Provide the [X, Y] coordinate of the cell's center where the given text is located.  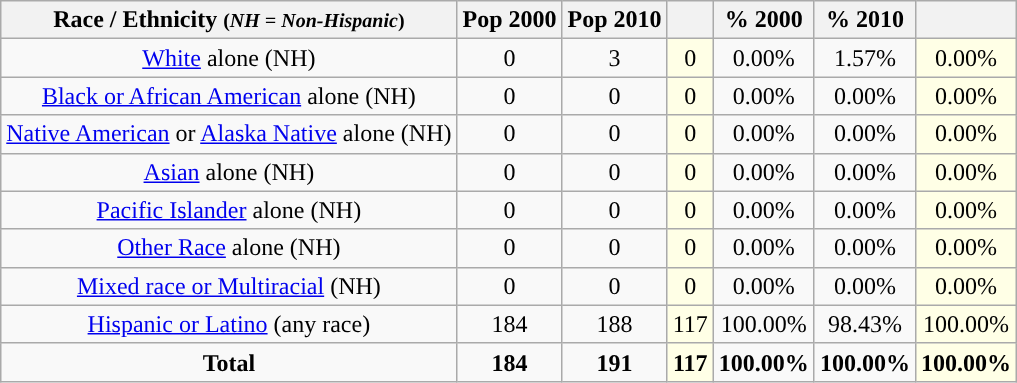
98.43% [864, 324]
Native American or Alaska Native alone (NH) [229, 134]
Total [229, 362]
Mixed race or Multiracial (NH) [229, 286]
% 2000 [764, 20]
Other Race alone (NH) [229, 248]
Pop 2000 [510, 20]
Pacific Islander alone (NH) [229, 210]
Asian alone (NH) [229, 172]
Black or African American alone (NH) [229, 96]
1.57% [864, 58]
188 [614, 324]
White alone (NH) [229, 58]
3 [614, 58]
191 [614, 362]
Race / Ethnicity (NH = Non-Hispanic) [229, 20]
Pop 2010 [614, 20]
Hispanic or Latino (any race) [229, 324]
% 2010 [864, 20]
